Return (X, Y) of the center of cell containing provided text 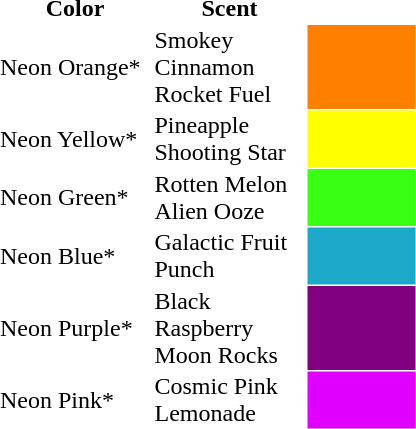
Smokey Cinnamon Rocket Fuel (230, 67)
Galactic Fruit Punch (230, 256)
Pineapple Shooting Star (230, 138)
Cosmic Pink Lemonade (230, 400)
Black Raspberry Moon Rocks (230, 328)
Rotten Melon Alien Ooze (230, 198)
